Pinpoint the cell where the given text exists, returning its (x, y) midpoint coordinate. 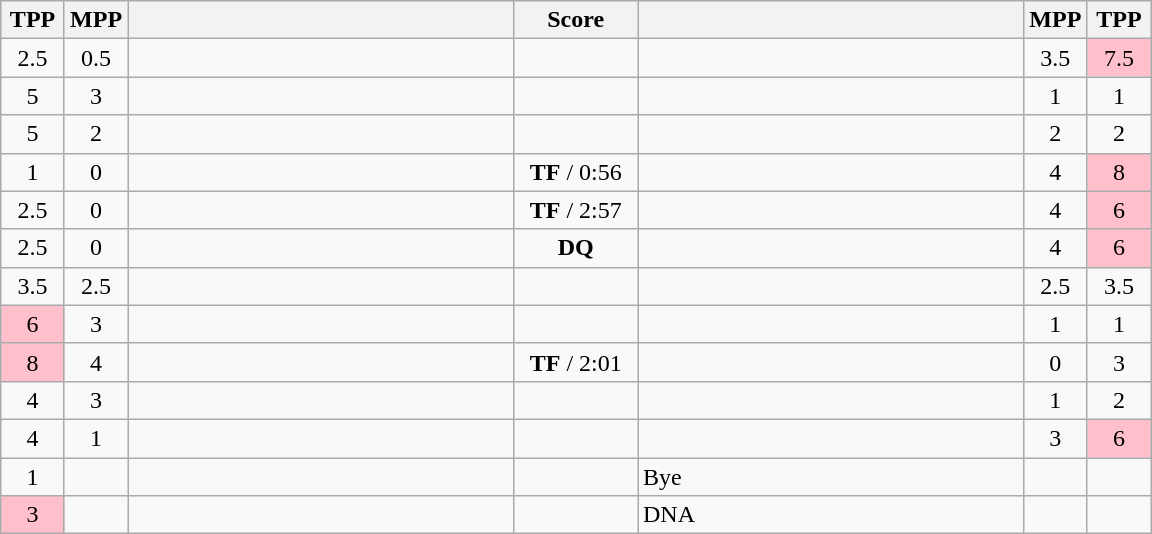
TF / 2:57 (576, 210)
Bye (831, 477)
7.5 (1119, 58)
Score (576, 20)
TF / 2:01 (576, 362)
DNA (831, 515)
DQ (576, 248)
0.5 (96, 58)
TF / 0:56 (576, 172)
